Identify which cell holds the provided text, then report its (x, y) central coordinate. 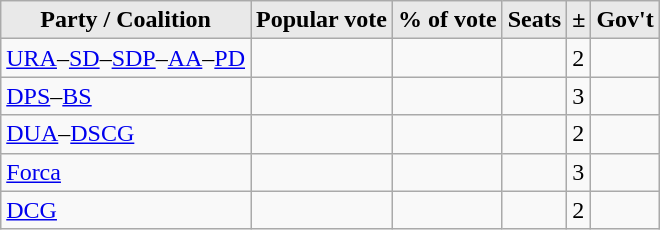
Seats (534, 20)
% of vote (448, 20)
DPS–BS (126, 96)
Forca (126, 172)
± (579, 20)
DCG (126, 210)
Gov't (625, 20)
URA–SD–SDP–AA–PD (126, 58)
Party / Coalition (126, 20)
Popular vote (322, 20)
DUA–DSCG (126, 134)
